Return (X, Y) of the center of cell containing provided text 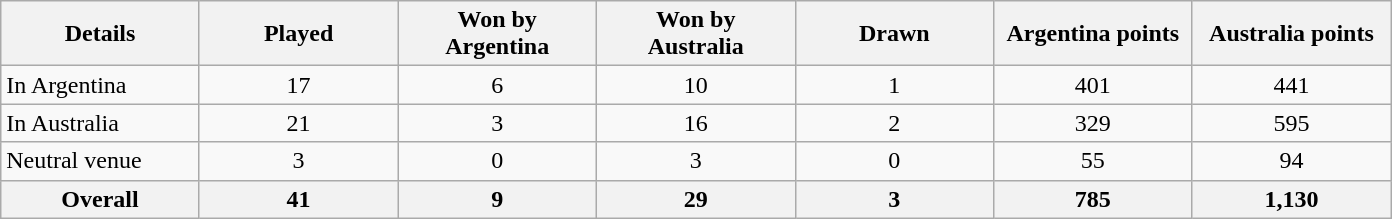
441 (1292, 85)
1,130 (1292, 199)
In Australia (100, 123)
1 (894, 85)
6 (498, 85)
21 (298, 123)
Won byArgentina (498, 34)
10 (696, 85)
401 (1094, 85)
Details (100, 34)
16 (696, 123)
595 (1292, 123)
2 (894, 123)
Drawn (894, 34)
17 (298, 85)
41 (298, 199)
29 (696, 199)
Neutral venue (100, 161)
9 (498, 199)
329 (1094, 123)
94 (1292, 161)
Argentina points (1094, 34)
785 (1094, 199)
Won byAustralia (696, 34)
Overall (100, 199)
55 (1094, 161)
Played (298, 34)
In Argentina (100, 85)
Australia points (1292, 34)
